Identify which cell holds the provided text, then report its (x, y) central coordinate. 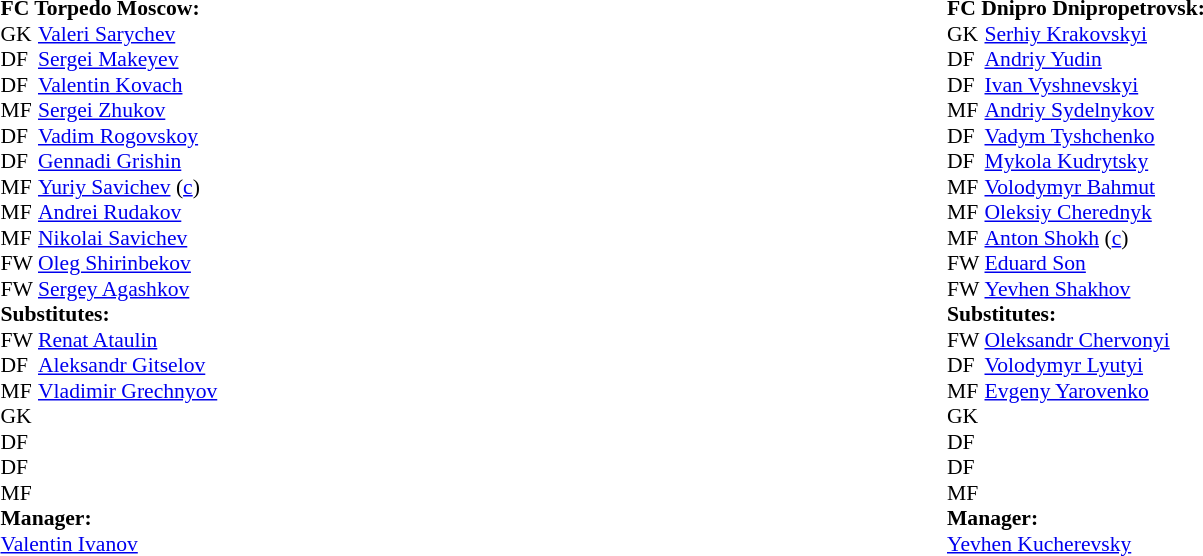
Sergei Zhukov (128, 111)
Substitutes: (108, 315)
Nikolai Savichev (128, 238)
Sergey Agashkov (128, 289)
Manager: (108, 519)
Renat Ataulin (128, 340)
Andrei Rudakov (128, 213)
Valentin Kovach (128, 85)
Aleksandr Gitselov (128, 365)
Gennadi Grishin (128, 161)
Vladimir Grechnyov (128, 391)
Sergei Makeyev (128, 59)
Yuriy Savichev (c) (128, 187)
Vadim Rogovskoy (128, 136)
Valeri Sarychev (128, 34)
Oleg Shirinbekov (128, 263)
